Extract the [x, y] coordinate from the center of the cell holding the provided text.  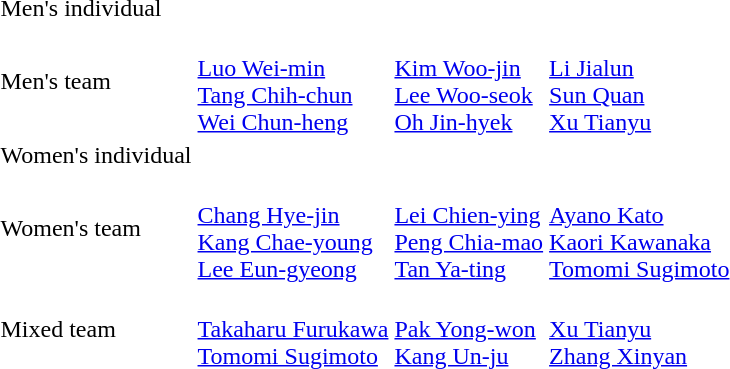
Luo Wei-minTang Chih-chunWei Chun-heng [293, 82]
Chang Hye-jinKang Chae-youngLee Eun-gyeong [293, 228]
Kim Woo-jinLee Woo-seokOh Jin-hyek [469, 82]
Lei Chien-yingPeng Chia-maoTan Ya-ting [469, 228]
